Scan for the cell matching the given text and deliver its (x, y) coordinate at center. 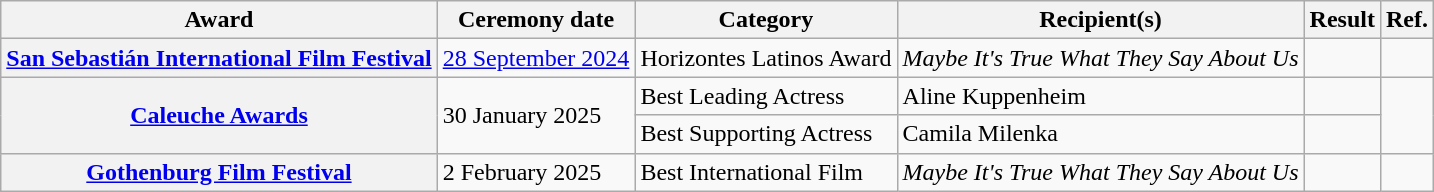
Recipient(s) (1100, 20)
Award (219, 20)
Best Supporting Actress (766, 134)
Ref. (1406, 20)
Result (1342, 20)
San Sebastián International Film Festival (219, 58)
Aline Kuppenheim (1100, 96)
30 January 2025 (536, 115)
2 February 2025 (536, 172)
Horizontes Latinos Award (766, 58)
Gothenburg Film Festival (219, 172)
Ceremony date (536, 20)
Caleuche Awards (219, 115)
Best Leading Actress (766, 96)
Best International Film (766, 172)
Camila Milenka (1100, 134)
28 September 2024 (536, 58)
Category (766, 20)
